Identify which cell holds the provided text, then report its [X, Y] central coordinate. 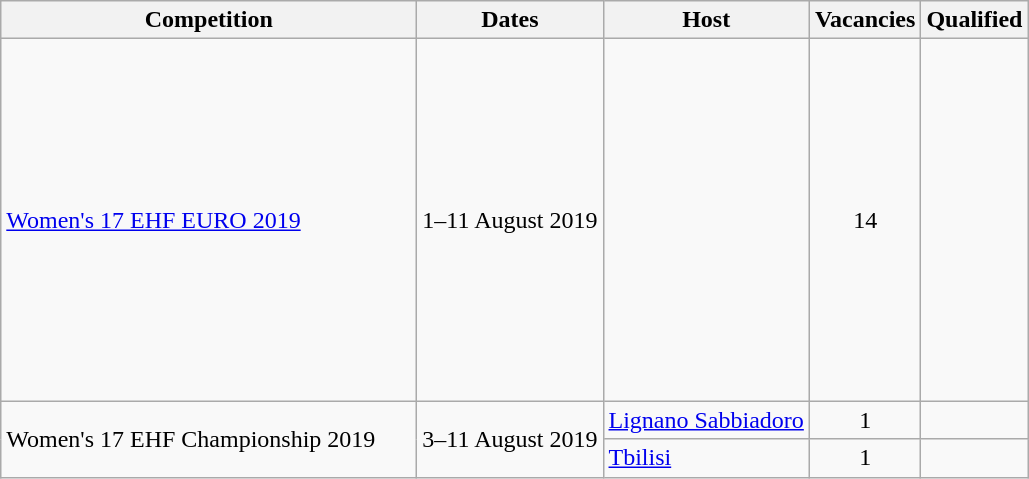
Women's 17 EHF Championship 2019 [209, 439]
3–11 August 2019 [510, 439]
Women's 17 EHF EURO 2019 [209, 220]
14 [865, 220]
Competition [209, 20]
Vacancies [865, 20]
Dates [510, 20]
1–11 August 2019 [510, 220]
Lignano Sabbiadoro [706, 420]
Qualified [974, 20]
Host [706, 20]
Tbilisi [706, 458]
